Identify which cell holds the provided text, then report its (X, Y) central coordinate. 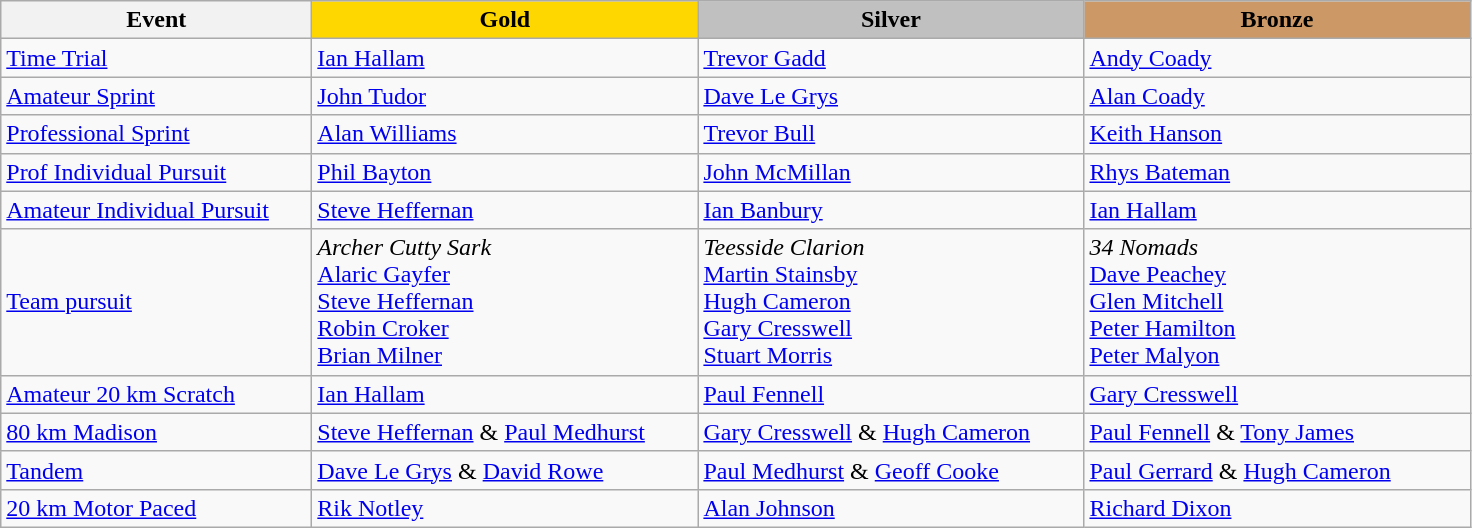
Gary Cresswell & Hugh Cameron (891, 432)
Rhys Bateman (1277, 172)
Amateur 20 km Scratch (156, 394)
Keith Hanson (1277, 134)
Paul Fennell & Tony James (1277, 432)
Time Trial (156, 58)
Professional Sprint (156, 134)
Alan Williams (505, 134)
Team pursuit (156, 302)
Ian Banbury (891, 210)
John McMillan (891, 172)
Gold (505, 20)
Paul Fennell (891, 394)
Phil Bayton (505, 172)
Bronze (1277, 20)
Amateur Sprint (156, 96)
20 km Motor Paced (156, 508)
Tandem (156, 470)
Dave Le Grys & David Rowe (505, 470)
Alan Coady (1277, 96)
Silver (891, 20)
Teesside ClarionMartin Stainsby Hugh Cameron Gary Cresswell Stuart Morris (891, 302)
Paul Medhurst & Geoff Cooke (891, 470)
Gary Cresswell (1277, 394)
34 NomadsDave Peachey Glen Mitchell Peter Hamilton Peter Malyon (1277, 302)
Trevor Gadd (891, 58)
Archer Cutty SarkAlaric Gayfer Steve Heffernan Robin Croker Brian Milner (505, 302)
Amateur Individual Pursuit (156, 210)
Prof Individual Pursuit (156, 172)
80 km Madison (156, 432)
Richard Dixon (1277, 508)
Rik Notley (505, 508)
Alan Johnson (891, 508)
Andy Coady (1277, 58)
Steve Heffernan & Paul Medhurst (505, 432)
John Tudor (505, 96)
Event (156, 20)
Trevor Bull (891, 134)
Dave Le Grys (891, 96)
Paul Gerrard & Hugh Cameron (1277, 470)
Steve Heffernan (505, 210)
